Find where the given text appears and provide that cell's center as (X, Y) coordinate. 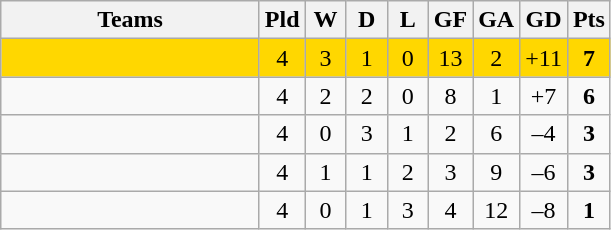
GD (544, 20)
+11 (544, 58)
7 (588, 58)
Teams (130, 20)
13 (450, 58)
GF (450, 20)
8 (450, 96)
–8 (544, 210)
GA (496, 20)
+7 (544, 96)
L (408, 20)
D (366, 20)
Pts (588, 20)
–4 (544, 134)
9 (496, 172)
W (326, 20)
Pld (282, 20)
–6 (544, 172)
12 (496, 210)
